For the text-containing cell, return its midpoint in [X, Y] coordinate format. 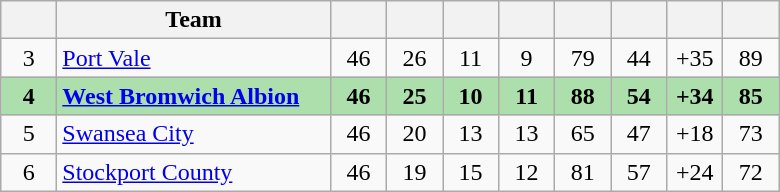
54 [639, 96]
3 [29, 58]
44 [639, 58]
26 [414, 58]
81 [583, 172]
65 [583, 134]
12 [527, 172]
5 [29, 134]
57 [639, 172]
79 [583, 58]
20 [414, 134]
47 [639, 134]
88 [583, 96]
15 [470, 172]
89 [751, 58]
73 [751, 134]
9 [527, 58]
10 [470, 96]
6 [29, 172]
85 [751, 96]
West Bromwich Albion [194, 96]
+34 [695, 96]
25 [414, 96]
Team [194, 20]
72 [751, 172]
+24 [695, 172]
19 [414, 172]
+35 [695, 58]
Swansea City [194, 134]
+18 [695, 134]
Port Vale [194, 58]
Stockport County [194, 172]
4 [29, 96]
